Locate the cell with the specified text and output its (X, Y) center coordinate. 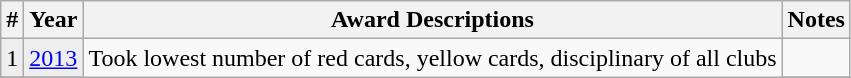
1 (12, 58)
Year (54, 20)
# (12, 20)
2013 (54, 58)
Notes (816, 20)
Took lowest number of red cards, yellow cards, disciplinary of all clubs (432, 58)
Award Descriptions (432, 20)
